For the text-containing cell, return its midpoint in [X, Y] coordinate format. 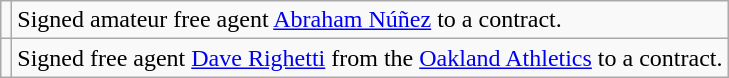
Signed amateur free agent Abraham Núñez to a contract. [370, 20]
Signed free agent Dave Righetti from the Oakland Athletics to a contract. [370, 58]
